Capture the cell that displays the provided text and extract its [X, Y] central coordinate. 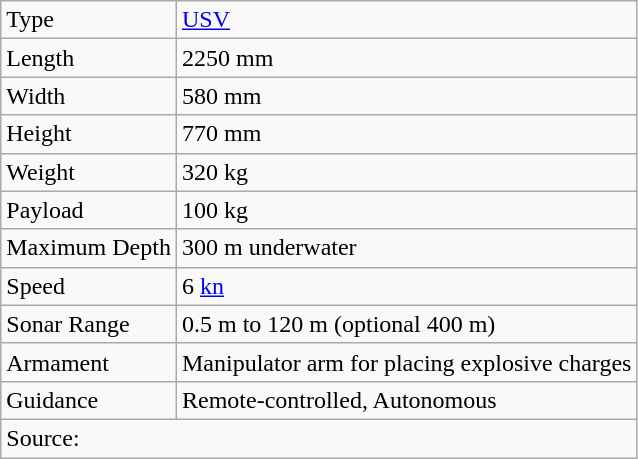
Armament [89, 362]
Source: [319, 438]
Length [89, 58]
2250 mm [406, 58]
Sonar Range [89, 324]
6 kn [406, 286]
Guidance [89, 400]
100 kg [406, 210]
320 kg [406, 172]
Manipulator arm for placing explosive charges [406, 362]
Type [89, 20]
Height [89, 134]
0.5 m to 120 m (optional 400 m) [406, 324]
Speed [89, 286]
Payload [89, 210]
USV [406, 20]
Width [89, 96]
770 mm [406, 134]
300 m underwater [406, 248]
Maximum Depth [89, 248]
Remote-controlled, Autonomous [406, 400]
Weight [89, 172]
580 mm [406, 96]
